Detect which cell encompasses the target text, then output its [X, Y] center coordinate. 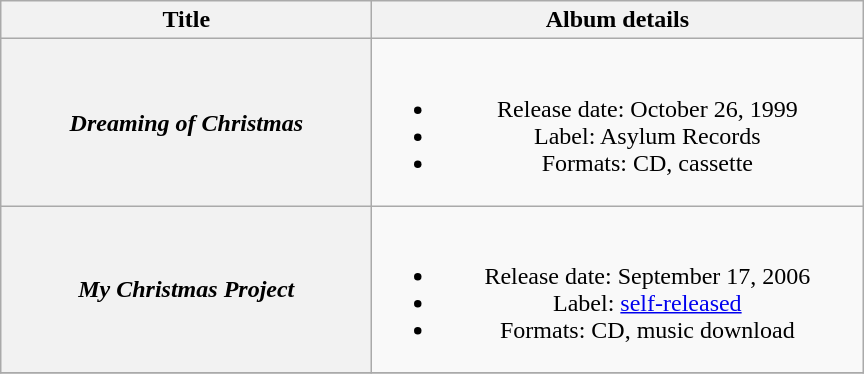
Dreaming of Christmas [186, 122]
Release date: October 26, 1999Label: Asylum RecordsFormats: CD, cassette [618, 122]
Title [186, 20]
Release date: September 17, 2006Label: self-releasedFormats: CD, music download [618, 290]
Album details [618, 20]
My Christmas Project [186, 290]
